Search for the cell housing the specified text and yield its [X, Y] center coordinate. 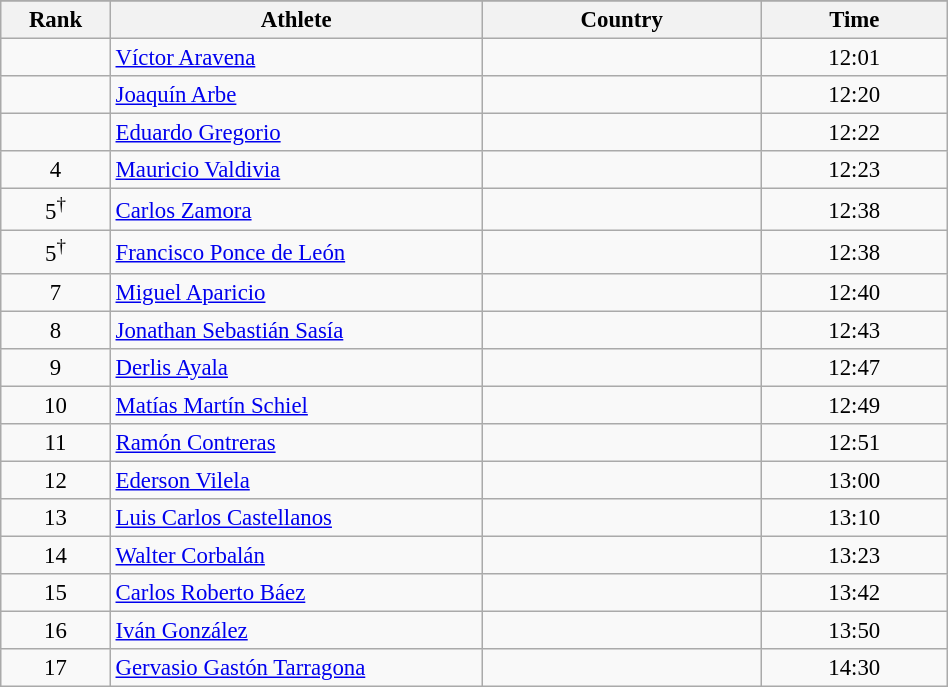
Athlete [296, 20]
12:40 [854, 292]
12 [56, 480]
8 [56, 330]
12:22 [854, 133]
15 [56, 593]
9 [56, 367]
Eduardo Gregorio [296, 133]
Francisco Ponce de León [296, 252]
4 [56, 170]
12:49 [854, 405]
14 [56, 555]
Ramón Contreras [296, 443]
13:42 [854, 593]
Time [854, 20]
14:30 [854, 668]
Rank [56, 20]
Joaquín Arbe [296, 95]
Luis Carlos Castellanos [296, 518]
12:43 [854, 330]
13:00 [854, 480]
12:23 [854, 170]
12:47 [854, 367]
13:23 [854, 555]
Jonathan Sebastián Sasía [296, 330]
13 [56, 518]
Miguel Aparicio [296, 292]
10 [56, 405]
Matías Martín Schiel [296, 405]
13:50 [854, 631]
12:20 [854, 95]
Mauricio Valdivia [296, 170]
Country [622, 20]
16 [56, 631]
Derlis Ayala [296, 367]
Víctor Aravena [296, 58]
Carlos Roberto Báez [296, 593]
17 [56, 668]
11 [56, 443]
7 [56, 292]
Carlos Zamora [296, 210]
Iván González [296, 631]
12:51 [854, 443]
Ederson Vilela [296, 480]
13:10 [854, 518]
Walter Corbalán [296, 555]
12:01 [854, 58]
Gervasio Gastón Tarragona [296, 668]
